Search for the cell housing the specified text and yield its (x, y) center coordinate. 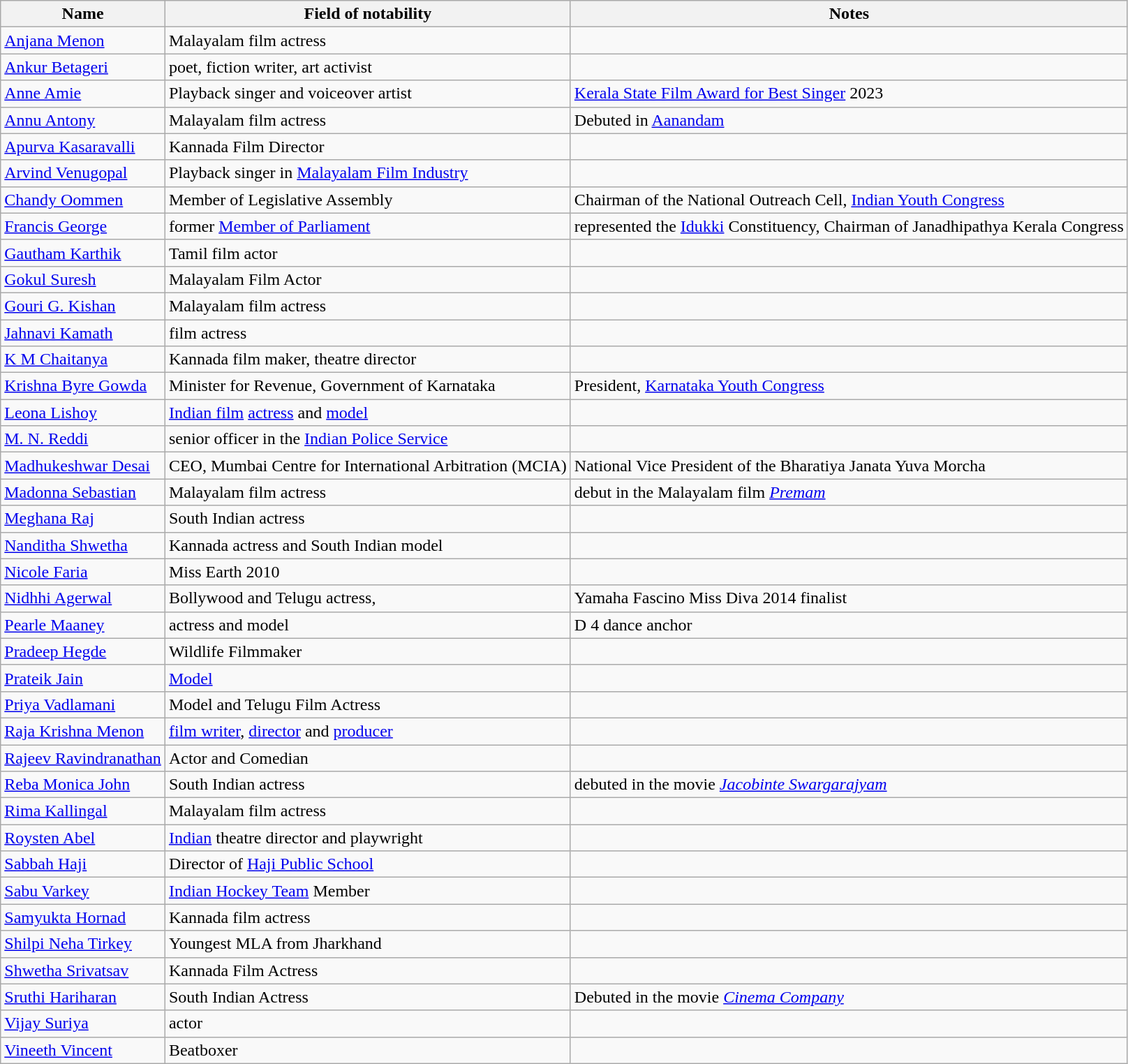
Samyukta Hornad (83, 917)
Krishna Byre Gowda (83, 386)
Playback singer in Malayalam Film Industry (367, 173)
Prateik Jain (83, 678)
Anne Amie (83, 94)
Miss Earth 2010 (367, 572)
Gautham Karthik (83, 253)
South Indian Actress (367, 997)
Sruthi Hariharan (83, 997)
Director of Haji Public School (367, 864)
Kannada film actress (367, 917)
former Member of Parliament (367, 226)
Kannada actress and South Indian model (367, 545)
Shwetha Srivatsav (83, 970)
Indian Hockey Team Member (367, 891)
film actress (367, 333)
Beatboxer (367, 1050)
Anjana Menon (83, 40)
represented the Idukki Constituency, Chairman of Janadhipathya Kerala Congress (849, 226)
debuted in the movie Jacobinte Swargarajyam (849, 785)
Debuted in the movie Cinema Company (849, 997)
Priya Vadlamani (83, 704)
Reba Monica John (83, 785)
Kannada Film Actress (367, 970)
Indian theatre director and playwright (367, 838)
Kannada Film Director (367, 147)
Vijay Suriya (83, 1024)
Shilpi Neha Tirkey (83, 944)
Kannada film maker, theatre director (367, 360)
Model and Telugu Film Actress (367, 704)
Jahnavi Kamath (83, 333)
Arvind Venugopal (83, 173)
Debuted in Aanandam (849, 120)
M. N. Reddi (83, 439)
Yamaha Fascino Miss Diva 2014 finalist (849, 598)
K M Chaitanya (83, 360)
Nanditha Shwetha (83, 545)
Indian film actress and model (367, 413)
CEO, Mumbai Centre for International Arbitration (MCIA) (367, 466)
Francis George (83, 226)
D 4 dance anchor (849, 625)
film writer, director and producer (367, 731)
Member of Legislative Assembly (367, 200)
Gouri G. Kishan (83, 306)
Field of notability (367, 14)
Youngest MLA from Jharkhand (367, 944)
Rima Kallingal (83, 811)
Gokul Suresh (83, 279)
Raja Krishna Menon (83, 731)
Bollywood and Telugu actress, (367, 598)
Madhukeshwar Desai (83, 466)
Roysten Abel (83, 838)
Sabu Varkey (83, 891)
Pearle Maaney (83, 625)
Rajeev Ravindranathan (83, 758)
debut in the Malayalam film Premam (849, 492)
Pradeep Hegde (83, 651)
Malayalam Film Actor (367, 279)
poet, fiction writer, art activist (367, 67)
Leona Lishoy (83, 413)
Sabbah Haji (83, 864)
Nidhhi Agerwal (83, 598)
actor (367, 1024)
Ankur Betageri (83, 67)
Madonna Sebastian (83, 492)
Apurva Kasaravalli (83, 147)
Notes (849, 14)
Annu Antony (83, 120)
Tamil film actor (367, 253)
Kerala State Film Award for Best Singer 2023 (849, 94)
Chandy Oommen (83, 200)
National Vice President of the Bharatiya Janata Yuva Morcha (849, 466)
Vineeth Vincent (83, 1050)
Wildlife Filmmaker (367, 651)
Model (367, 678)
Name (83, 14)
Chairman of the National Outreach Cell, Indian Youth Congress (849, 200)
Playback singer and voiceover artist (367, 94)
President, Karnataka Youth Congress (849, 386)
actress and model (367, 625)
senior officer in the Indian Police Service (367, 439)
Meghana Raj (83, 519)
Minister for Revenue, Government of Karnataka (367, 386)
Actor and Comedian (367, 758)
Nicole Faria (83, 572)
